Capture the cell that displays the provided text and extract its (X, Y) central coordinate. 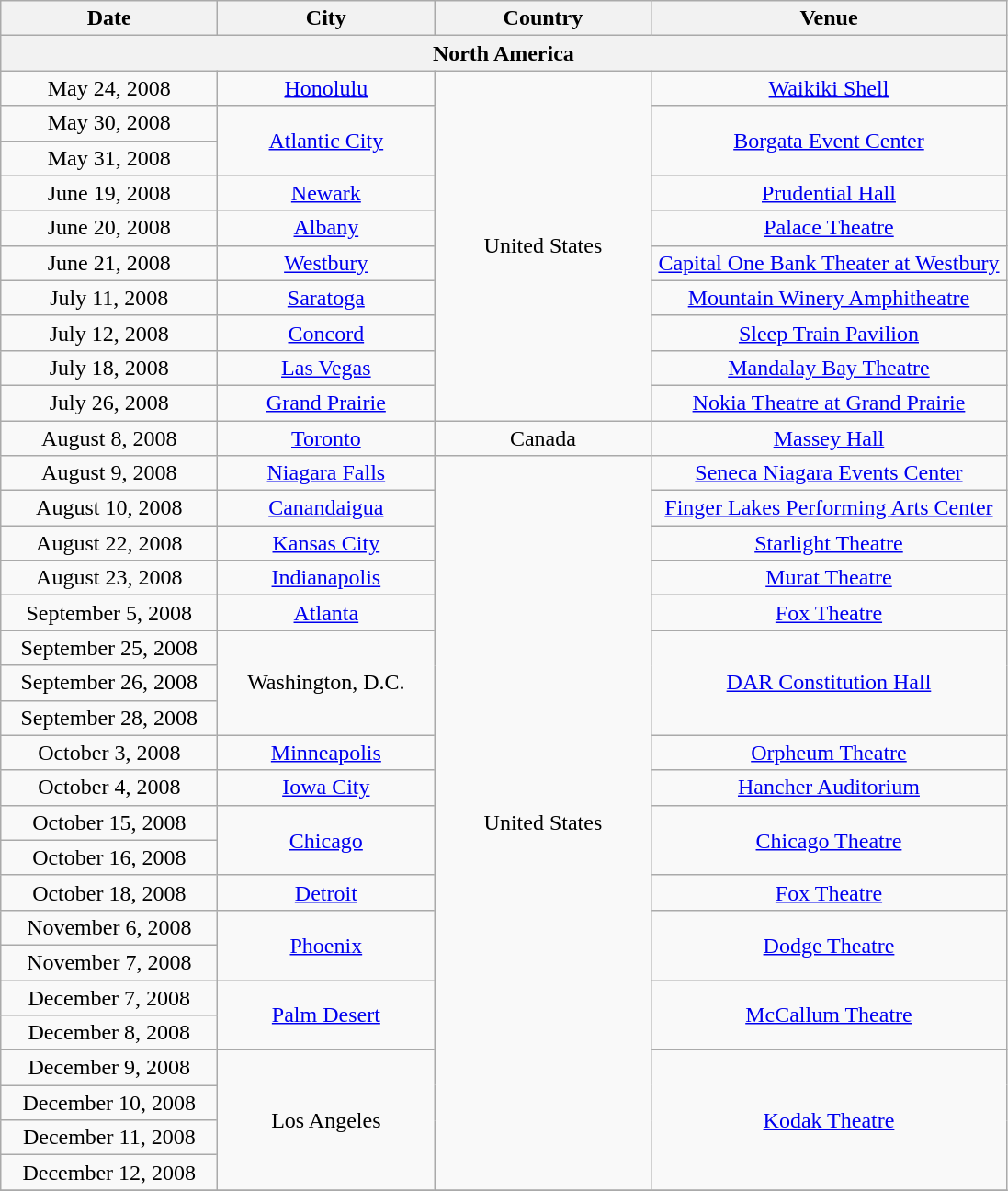
July 11, 2008 (109, 298)
December 11, 2008 (109, 1138)
Grand Prairie (326, 403)
August 9, 2008 (109, 473)
Saratoga (326, 298)
Canada (543, 438)
October 4, 2008 (109, 788)
July 12, 2008 (109, 333)
July 18, 2008 (109, 368)
Capital One Bank Theater at Westbury (829, 263)
Indianapolis (326, 578)
Atlanta (326, 613)
Finger Lakes Performing Arts Center (829, 508)
North America (504, 53)
Borgata Event Center (829, 141)
September 28, 2008 (109, 718)
Seneca Niagara Events Center (829, 473)
May 31, 2008 (109, 158)
June 19, 2008 (109, 193)
Country (543, 18)
October 16, 2008 (109, 857)
Prudential Hall (829, 193)
July 26, 2008 (109, 403)
Las Vegas (326, 368)
Chicago Theatre (829, 840)
Orpheum Theatre (829, 753)
McCallum Theatre (829, 1015)
Date (109, 18)
June 21, 2008 (109, 263)
Atlantic City (326, 141)
Canandaigua (326, 508)
December 9, 2008 (109, 1068)
June 20, 2008 (109, 228)
Palace Theatre (829, 228)
October 15, 2008 (109, 822)
December 7, 2008 (109, 997)
Kansas City (326, 543)
November 7, 2008 (109, 962)
Mandalay Bay Theatre (829, 368)
Mountain Winery Amphitheatre (829, 298)
Newark (326, 193)
Palm Desert (326, 1015)
Massey Hall (829, 438)
Niagara Falls (326, 473)
December 10, 2008 (109, 1103)
Murat Theatre (829, 578)
Detroit (326, 892)
Concord (326, 333)
Albany (326, 228)
Dodge Theatre (829, 945)
Minneapolis (326, 753)
August 8, 2008 (109, 438)
October 18, 2008 (109, 892)
Nokia Theatre at Grand Prairie (829, 403)
Iowa City (326, 788)
September 26, 2008 (109, 683)
Los Angeles (326, 1120)
Kodak Theatre (829, 1120)
Waikiki Shell (829, 88)
October 3, 2008 (109, 753)
December 12, 2008 (109, 1173)
Westbury (326, 263)
Sleep Train Pavilion (829, 333)
August 10, 2008 (109, 508)
Washington, D.C. (326, 683)
Honolulu (326, 88)
May 24, 2008 (109, 88)
September 5, 2008 (109, 613)
August 23, 2008 (109, 578)
City (326, 18)
Toronto (326, 438)
December 8, 2008 (109, 1033)
September 25, 2008 (109, 648)
Chicago (326, 840)
Phoenix (326, 945)
August 22, 2008 (109, 543)
May 30, 2008 (109, 123)
November 6, 2008 (109, 927)
DAR Constitution Hall (829, 683)
Starlight Theatre (829, 543)
Hancher Auditorium (829, 788)
Venue (829, 18)
